Capture the cell that displays the provided text and extract its (X, Y) central coordinate. 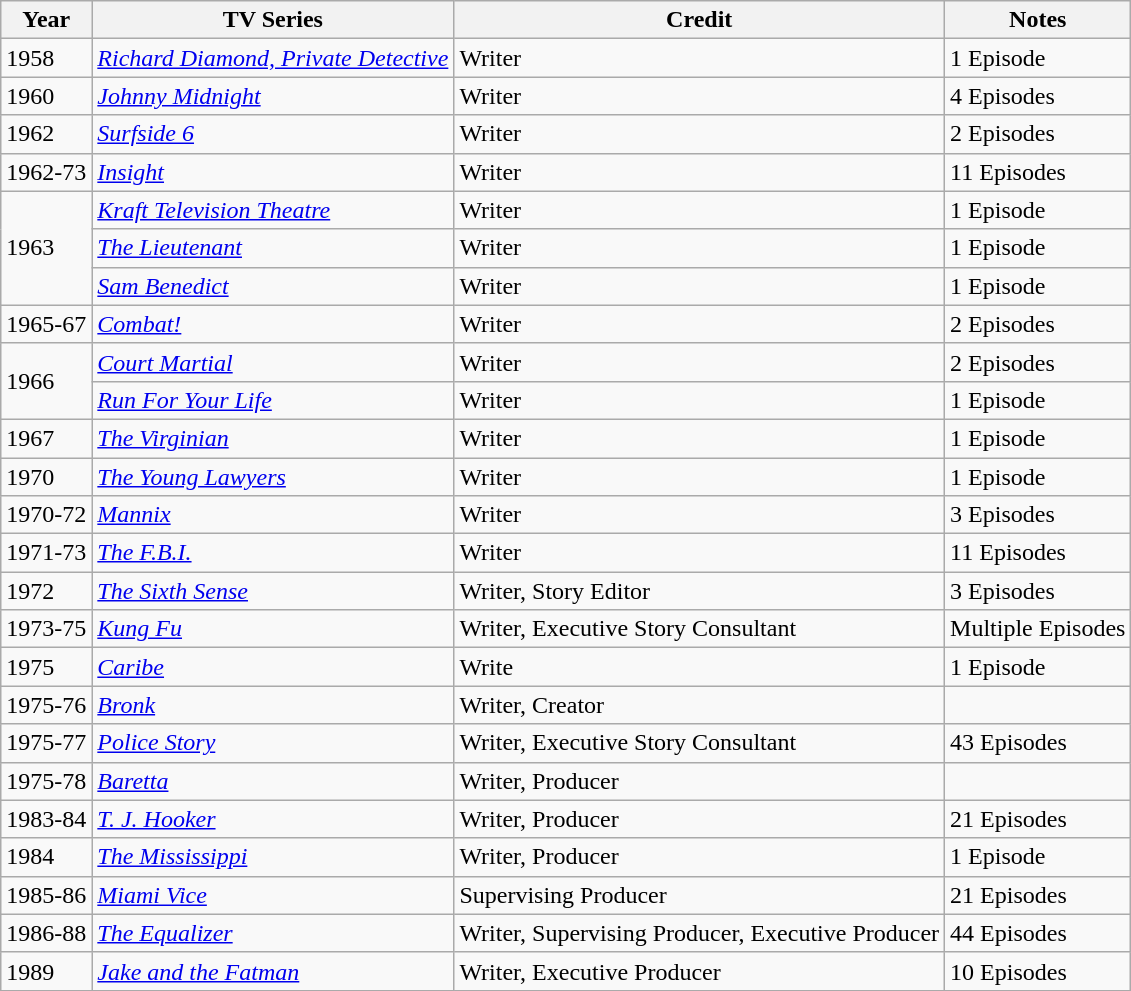
Caribe (273, 667)
The Virginian (273, 438)
1962 (46, 134)
1972 (46, 591)
1975-77 (46, 743)
43 Episodes (1038, 743)
Bronk (273, 705)
Baretta (273, 781)
1983-84 (46, 819)
1962-73 (46, 172)
1971-73 (46, 553)
Sam Benedict (273, 286)
1960 (46, 96)
Notes (1038, 20)
Jake and the Fatman (273, 971)
1966 (46, 381)
Writer, Executive Producer (700, 971)
The Equalizer (273, 933)
1989 (46, 971)
Court Martial (273, 362)
Insight (273, 172)
1985-86 (46, 895)
4 Episodes (1038, 96)
1967 (46, 438)
1965-67 (46, 324)
Write (700, 667)
The Mississippi (273, 857)
Kung Fu (273, 629)
Run For Your Life (273, 400)
Police Story (273, 743)
1986-88 (46, 933)
The Lieutenant (273, 248)
44 Episodes (1038, 933)
Mannix (273, 515)
T. J. Hooker (273, 819)
1984 (46, 857)
1975-76 (46, 705)
1973-75 (46, 629)
Miami Vice (273, 895)
1975 (46, 667)
Credit (700, 20)
1970 (46, 477)
Johnny Midnight (273, 96)
Writer, Story Editor (700, 591)
Writer, Supervising Producer, Executive Producer (700, 933)
The F.B.I. (273, 553)
1958 (46, 58)
Combat! (273, 324)
1970-72 (46, 515)
Surfside 6 (273, 134)
The Young Lawyers (273, 477)
1963 (46, 248)
TV Series (273, 20)
Year (46, 20)
Supervising Producer (700, 895)
The Sixth Sense (273, 591)
Richard Diamond, Private Detective (273, 58)
1975-78 (46, 781)
Kraft Television Theatre (273, 210)
10 Episodes (1038, 971)
Writer, Creator (700, 705)
Multiple Episodes (1038, 629)
